Scan for the cell matching the given text and deliver its (x, y) coordinate at center. 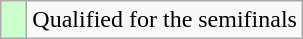
Qualified for the semifinals (165, 20)
